Output the (X, Y) coordinate of the center of the cell containing the given text.  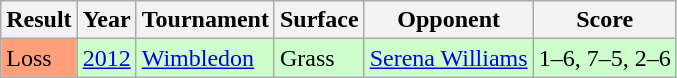
Serena Williams (448, 58)
Score (604, 20)
Tournament (205, 20)
Year (106, 20)
2012 (106, 58)
1–6, 7–5, 2–6 (604, 58)
Surface (319, 20)
Loss (39, 58)
Result (39, 20)
Grass (319, 58)
Opponent (448, 20)
Wimbledon (205, 58)
